Extract the [x, y] coordinate from the center of the cell holding the provided text.  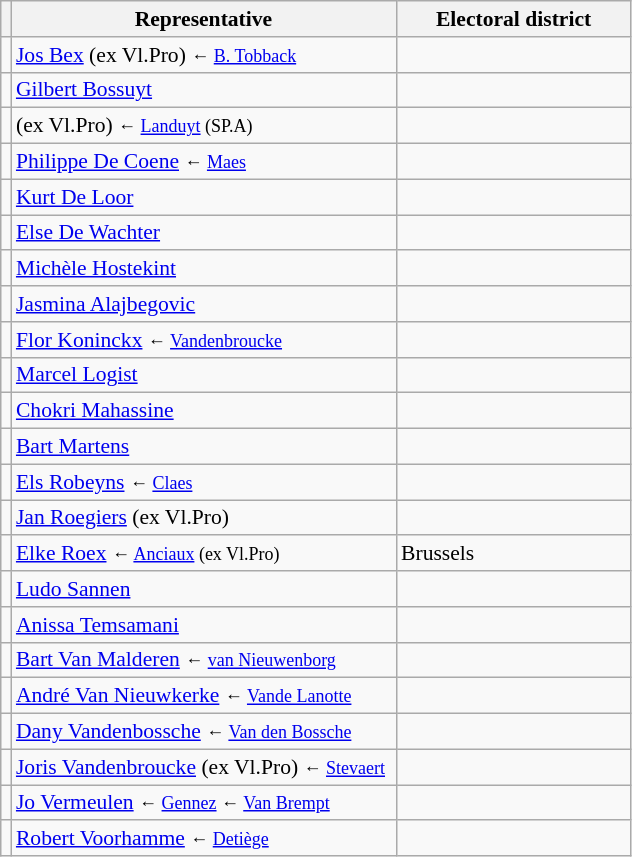
André Van Nieuwkerke ← Vande Lanotte [204, 696]
Ludo Sannen [204, 589]
Kurt De Loor [204, 197]
Elke Roex ← Anciaux (ex Vl.Pro) [204, 554]
Representative [204, 19]
Bart Van Malderen ← van Nieuwenborg [204, 660]
Electoral district [514, 19]
Brussels [514, 554]
Michèle Hostekint [204, 269]
(ex Vl.Pro) ← Landuyt (SP.A) [204, 126]
Els Robeyns ← Claes [204, 482]
Bart Martens [204, 447]
Gilbert Bossuyt [204, 90]
Else De Wachter [204, 233]
Marcel Logist [204, 375]
Flor Koninckx ← Vandenbroucke [204, 340]
Dany Vandenbossche ← Van den Bossche [204, 732]
Jos Bex (ex Vl.Pro) ← B. Tobback [204, 55]
Chokri Mahassine [204, 411]
Jo Vermeulen ← Gennez ← Van Brempt [204, 803]
Anissa Temsamani [204, 625]
Joris Vandenbroucke (ex Vl.Pro) ← Stevaert [204, 767]
Jan Roegiers (ex Vl.Pro) [204, 518]
Philippe De Coene ← Maes [204, 162]
Robert Voorhamme ← Detiège [204, 839]
Jasmina Alajbegovic [204, 304]
